For the text-containing cell, return its midpoint in [x, y] coordinate format. 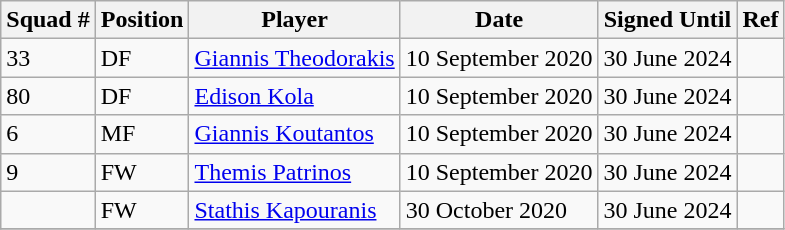
MF [142, 134]
33 [48, 58]
Player [294, 20]
Squad # [48, 20]
Themis Patrinos [294, 172]
Edison Kola [294, 96]
Giannis Koutantos [294, 134]
Giannis Theodorakis [294, 58]
Stathis Kapouranis [294, 210]
80 [48, 96]
6 [48, 134]
Position [142, 20]
Ref [760, 20]
30 October 2020 [499, 210]
Signed Until [668, 20]
Date [499, 20]
9 [48, 172]
